Detect which cell encompasses the target text, then output its [X, Y] center coordinate. 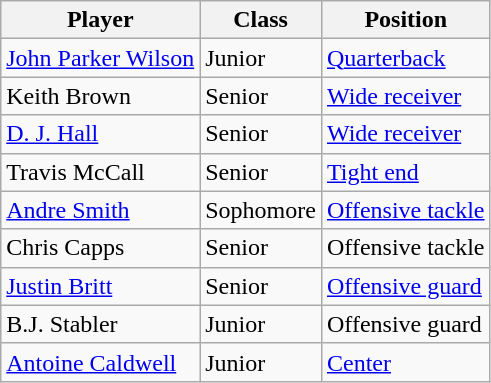
Player [100, 20]
Andre Smith [100, 210]
Justin Britt [100, 286]
John Parker Wilson [100, 58]
Sophomore [261, 210]
Travis McCall [100, 172]
B.J. Stabler [100, 324]
Position [406, 20]
Tight end [406, 172]
Quarterback [406, 58]
Class [261, 20]
D. J. Hall [100, 134]
Center [406, 362]
Antoine Caldwell [100, 362]
Chris Capps [100, 248]
Keith Brown [100, 96]
